Locate the cell with the specified text and output its (x, y) center coordinate. 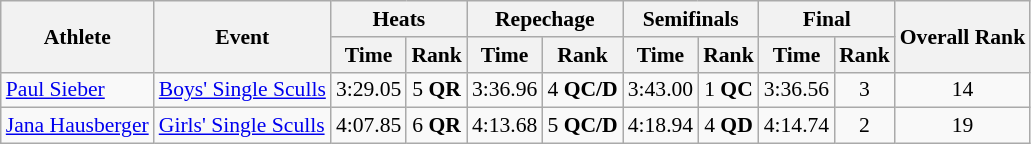
5 QR (436, 90)
Heats (399, 19)
Repechage (545, 19)
Paul Sieber (78, 90)
Event (242, 36)
Athlete (78, 36)
Final (827, 19)
Semifinals (691, 19)
19 (962, 126)
Overall Rank (962, 36)
14 (962, 90)
3:36.56 (796, 90)
5 QC/D (582, 126)
3:36.96 (504, 90)
Girls' Single Sculls (242, 126)
3:29.05 (368, 90)
4:18.94 (660, 126)
1 QC (728, 90)
4:13.68 (504, 126)
Boys' Single Sculls (242, 90)
2 (864, 126)
4:14.74 (796, 126)
4 QD (728, 126)
Jana Hausberger (78, 126)
6 QR (436, 126)
3:43.00 (660, 90)
4:07.85 (368, 126)
3 (864, 90)
4 QC/D (582, 90)
